From the cell containing the given text, extract its center point as [X, Y] coordinate. 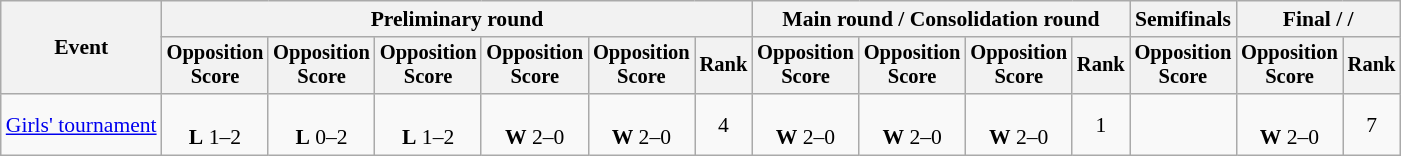
Main round / Consolidation round [940, 19]
Girls' tournament [82, 124]
Event [82, 48]
7 [1372, 124]
Semifinals [1184, 19]
1 [1101, 124]
Preliminary round [458, 19]
4 [724, 124]
L 0–2 [322, 124]
Final / / [1318, 19]
